Find where the given text appears and provide that cell's center as (X, Y) coordinate. 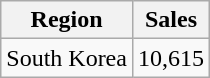
Region (67, 20)
Sales (170, 20)
South Korea (67, 58)
10,615 (170, 58)
